Find where the given text appears and provide that cell's center as (X, Y) coordinate. 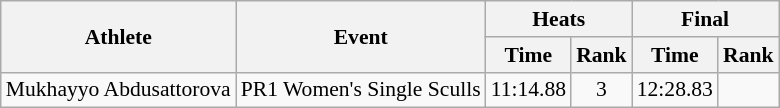
Athlete (118, 36)
3 (602, 90)
Event (361, 36)
Heats (559, 19)
12:28.83 (675, 90)
11:14.88 (528, 90)
Final (706, 19)
Mukhayyo Abdusattorova (118, 90)
PR1 Women's Single Sculls (361, 90)
